Scan for the cell matching the given text and deliver its (X, Y) coordinate at center. 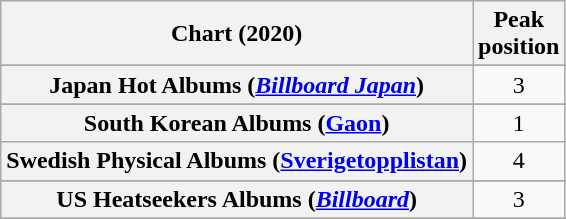
US Heatseekers Albums (Billboard) (237, 199)
4 (519, 161)
Chart (2020) (237, 34)
Japan Hot Albums (Billboard Japan) (237, 85)
Peakposition (519, 34)
South Korean Albums (Gaon) (237, 123)
Swedish Physical Albums (Sverigetopplistan) (237, 161)
1 (519, 123)
